From the cell containing the given text, extract its center point as (x, y) coordinate. 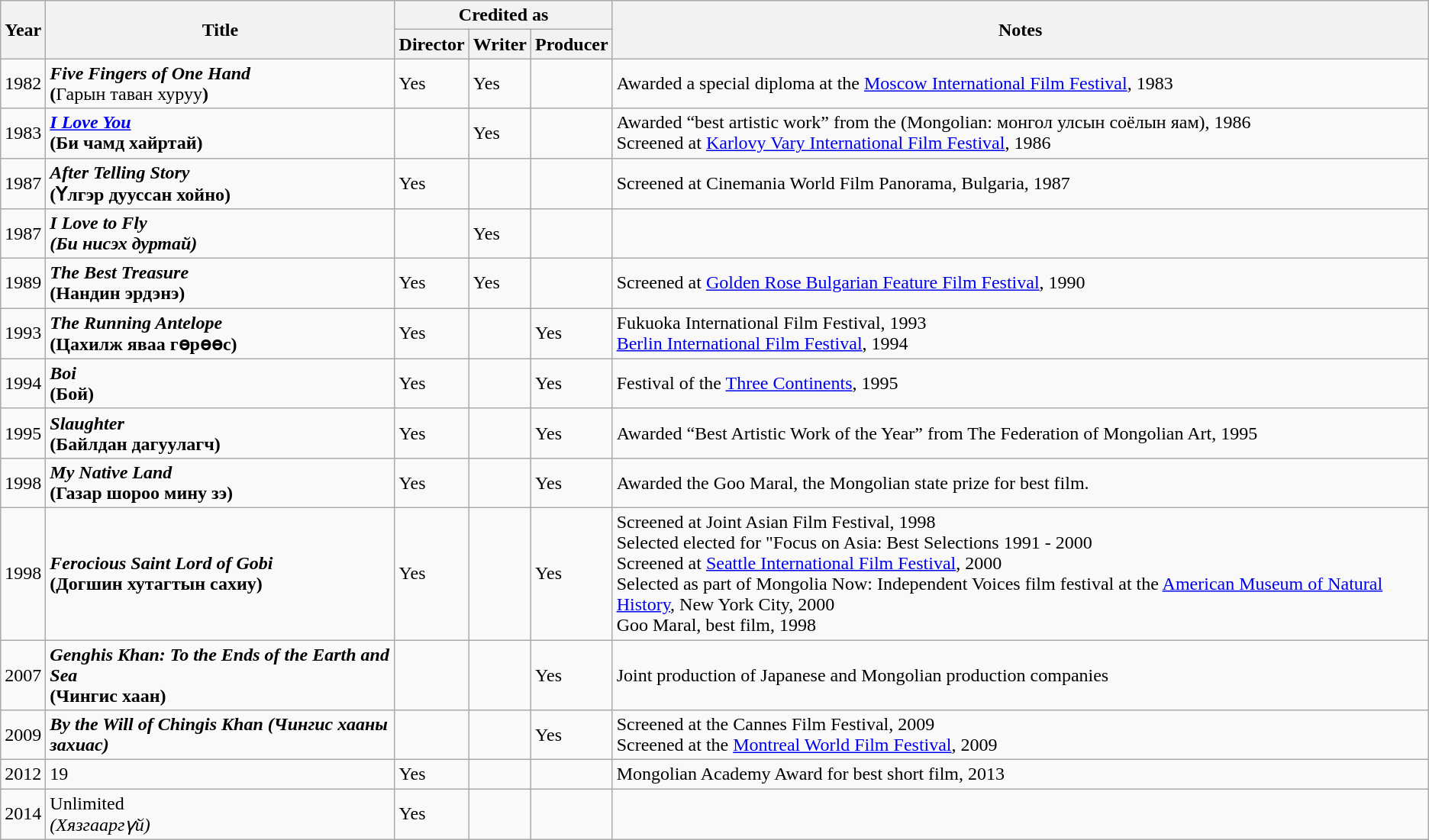
Five Fingers of One Hand(Гарын таван хуруу) (220, 84)
1983 (23, 133)
Credited as (504, 15)
19 (220, 774)
Boi(Бой) (220, 383)
Slaughter(Байлдан дагуулагч) (220, 433)
1993 (23, 334)
Year (23, 30)
Screened at Golden Rose Bulgarian Feature Film Festival, 1990 (1020, 284)
2009 (23, 735)
1995 (23, 433)
Awarded “best artistic work” from the (Mongolian: монгол улсын соёлын яам), 1986Screened at Karlovy Vary International Film Festival, 1986 (1020, 133)
Screened at the Cannes Film Festival, 2009Screened at the Montreal World Film Festival, 2009 (1020, 735)
Notes (1020, 30)
The Best Treasure(Нандин эрдэнэ) (220, 284)
Awarded the Goo Maral, the Mongolian state prize for best film. (1020, 482)
Producer (573, 44)
1994 (23, 383)
Genghis Khan: To the Ends of the Earth and Sea(Чингис хаан) (220, 674)
1989 (23, 284)
2007 (23, 674)
Unlimited(Хязгааргүй) (220, 815)
2012 (23, 774)
I Love to Fly(Би нисэх дуртай) (220, 233)
Festival of the Three Continents, 1995 (1020, 383)
Awarded “Best Artistic Work of the Year” from The Federation of Mongolian Art, 1995 (1020, 433)
After Telling Story(Үлгэр дууссан хойно) (220, 183)
Mongolian Academy Award for best short film, 2013 (1020, 774)
Joint production of Japanese and Mongolian production companies (1020, 674)
1982 (23, 84)
Director (432, 44)
My Native Land(Газар шороо мину зэ) (220, 482)
Awarded a special diploma at the Moscow International Film Festival, 1983 (1020, 84)
Title (220, 30)
2014 (23, 815)
Writer (499, 44)
Screened at Cinemania World Film Panorama, Bulgaria, 1987 (1020, 183)
By the Will of Chingis Khan (Чингис хааны захиас) (220, 735)
Ferocious Saint Lord of Gobi(Догшин хутагтын сахиу) (220, 574)
The Running Antelope(Цахилж яваа гөрөөс) (220, 334)
I Love You(Би чамд хайртай) (220, 133)
Fukuoka International Film Festival, 1993Berlin International Film Festival, 1994 (1020, 334)
